Provide the [x, y] coordinate of the cell's center where the given text is located.  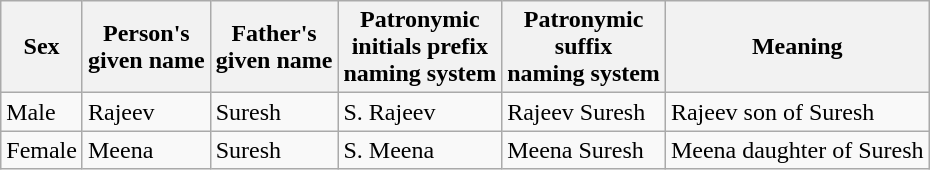
Rajeev Suresh [584, 112]
Female [42, 150]
Male [42, 112]
Rajeev [146, 112]
S. Rajeev [420, 112]
Meaning [797, 47]
Meena daughter of Suresh [797, 150]
Meena Suresh [584, 150]
Meena [146, 150]
S. Meena [420, 150]
Patronymicinitials prefixnaming system [420, 47]
Father'sgiven name [274, 47]
Person'sgiven name [146, 47]
Patronymicsuffixnaming system [584, 47]
Rajeev son of Suresh [797, 112]
Sex [42, 47]
